Detect which cell encompasses the target text, then output its [x, y] center coordinate. 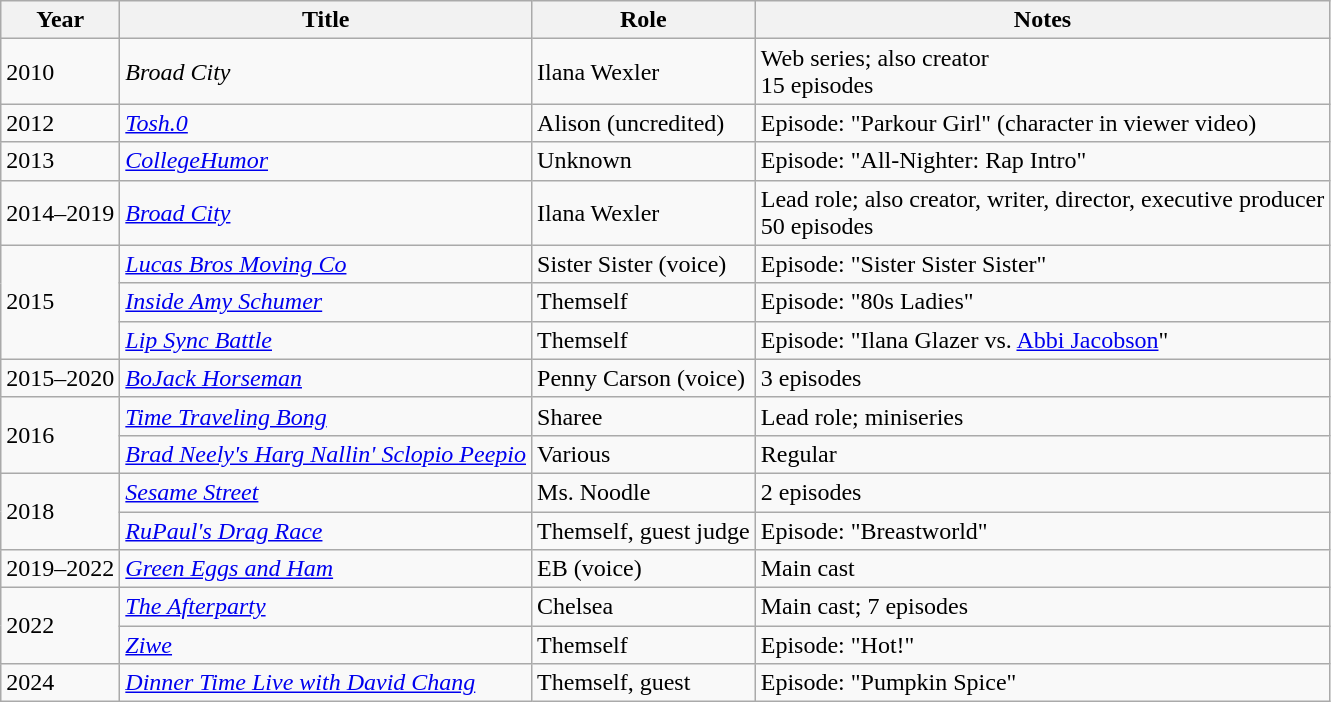
Lucas Bros Moving Co [326, 264]
Green Eggs and Ham [326, 569]
Role [644, 20]
Sister Sister (voice) [644, 264]
Dinner Time Live with David Chang [326, 683]
Themself, guest judge [644, 531]
BoJack Horseman [326, 378]
Episode: "Parkour Girl" (character in viewer video) [1042, 123]
2010 [60, 72]
Sharee [644, 416]
Regular [1042, 454]
3 episodes [1042, 378]
EB (voice) [644, 569]
Penny Carson (voice) [644, 378]
Lip Sync Battle [326, 340]
2014–2019 [60, 212]
2024 [60, 683]
Alison (uncredited) [644, 123]
The Afterparty [326, 607]
Web series; also creator15 episodes [1042, 72]
Various [644, 454]
CollegeHumor [326, 161]
Tosh.0 [326, 123]
2018 [60, 511]
Inside Amy Schumer [326, 302]
Time Traveling Bong [326, 416]
2015 [60, 302]
2022 [60, 626]
2016 [60, 435]
RuPaul's Drag Race [326, 531]
Main cast [1042, 569]
Episode: "Breastworld" [1042, 531]
Lead role; also creator, writer, director, executive producer50 episodes [1042, 212]
Episode: "Pumpkin Spice" [1042, 683]
Themself, guest [644, 683]
Lead role; miniseries [1042, 416]
Sesame Street [326, 492]
2 episodes [1042, 492]
Ms. Noodle [644, 492]
2015–2020 [60, 378]
Episode: "Hot!" [1042, 645]
Unknown [644, 161]
Year [60, 20]
Chelsea [644, 607]
Title [326, 20]
Episode: "80s Ladies" [1042, 302]
Main cast; 7 episodes [1042, 607]
Brad Neely's Harg Nallin' Sclopio Peepio [326, 454]
2013 [60, 161]
Notes [1042, 20]
2019–2022 [60, 569]
2012 [60, 123]
Episode: "All-Nighter: Rap Intro" [1042, 161]
Ziwe [326, 645]
Episode: "Sister Sister Sister" [1042, 264]
Episode: "Ilana Glazer vs. Abbi Jacobson" [1042, 340]
